Return [X, Y] of the center of cell containing provided text 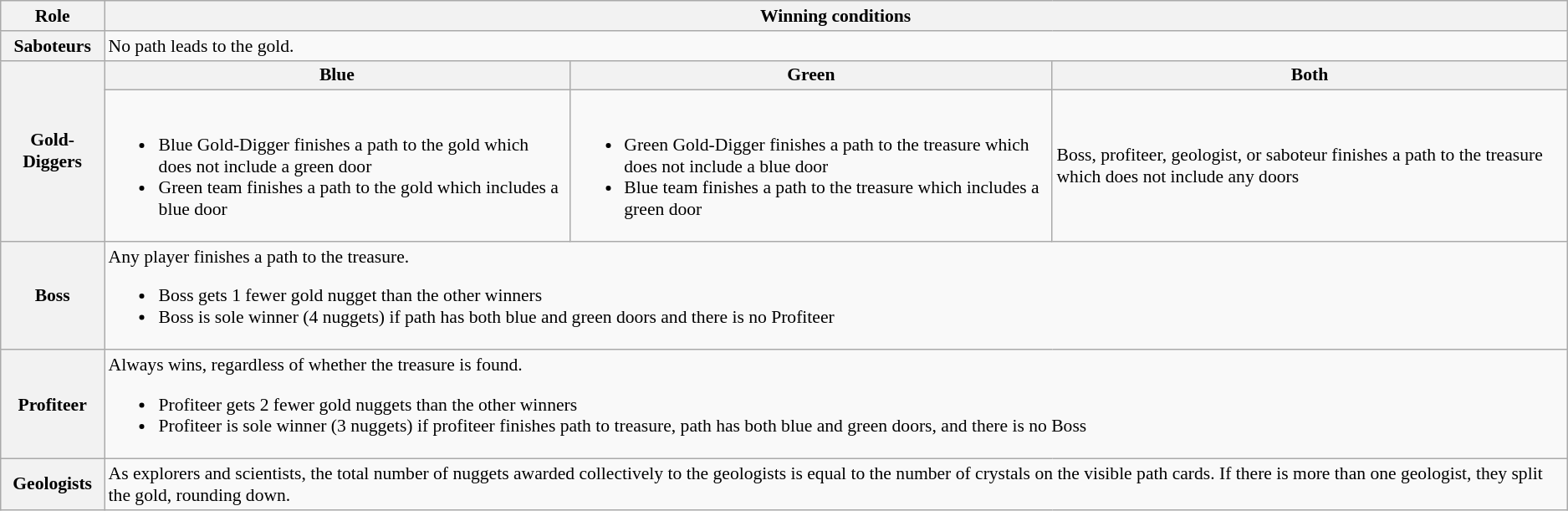
Both [1310, 75]
Gold-Diggers [53, 151]
Blue [338, 75]
Boss [53, 296]
Saboteurs [53, 46]
Boss, profiteer, geologist, or saboteur finishes a path to the treasure which does not include any doors [1310, 166]
Winning conditions [836, 16]
Geologists [53, 483]
Role [53, 16]
Profiteer [53, 405]
Blue Gold-Digger finishes a path to the gold which does not include a green doorGreen team finishes a path to the gold which includes a blue door [338, 166]
Green [811, 75]
No path leads to the gold. [836, 46]
